Search for the cell housing the specified text and yield its (X, Y) center coordinate. 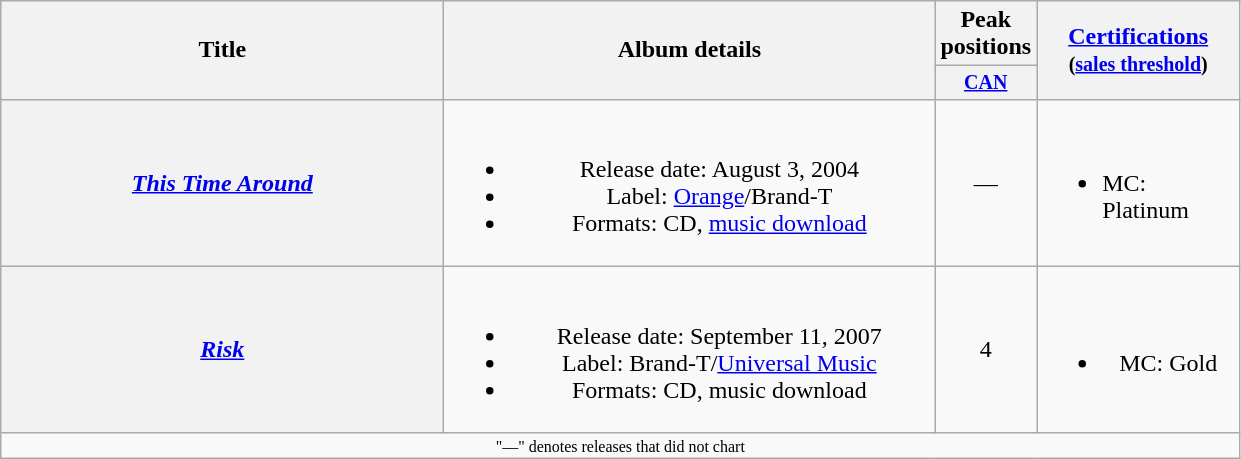
This Time Around (222, 182)
"—" denotes releases that did not chart (620, 445)
Release date: August 3, 2004Label: Orange/Brand-TFormats: CD, music download (690, 182)
MC: Gold (1138, 350)
Certifications(sales threshold) (1138, 50)
4 (986, 350)
Risk (222, 350)
Title (222, 50)
Album details (690, 50)
CAN (986, 82)
MC: Platinum (1138, 182)
Release date: September 11, 2007Label: Brand-T/Universal MusicFormats: CD, music download (690, 350)
— (986, 182)
Peak positions (986, 34)
